Capture the cell that displays the provided text and extract its [X, Y] central coordinate. 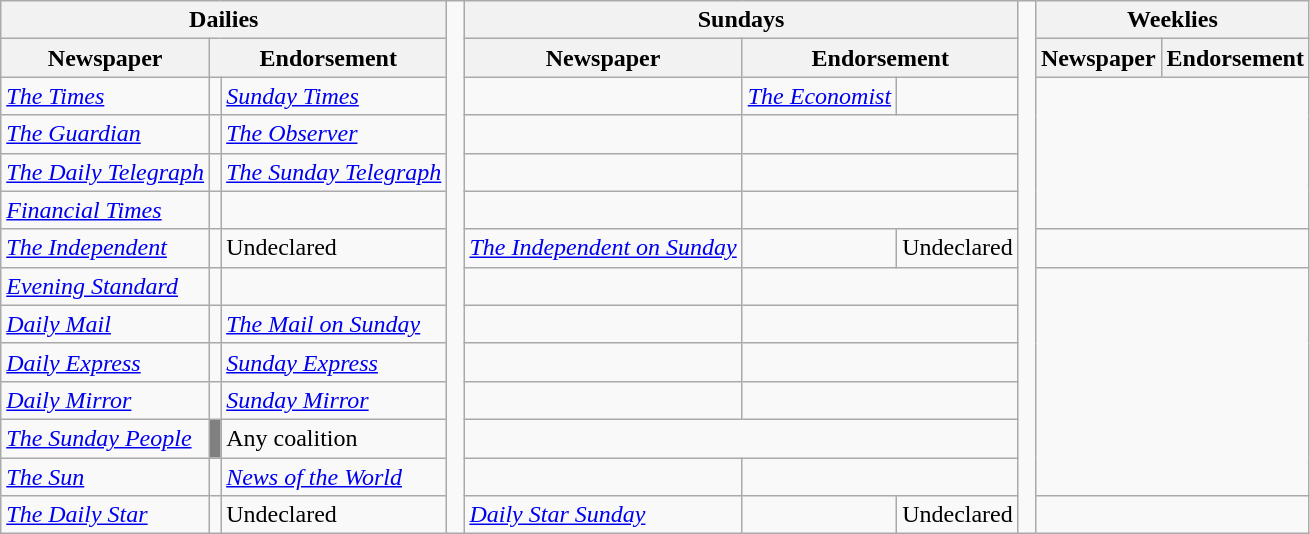
Evening Standard [106, 286]
The Sun [106, 477]
The Daily Telegraph [106, 172]
Sundays [741, 20]
The Observer [334, 134]
Sunday Times [334, 96]
The Sunday People [106, 438]
Daily Mail [106, 324]
The Independent on Sunday [603, 248]
The Guardian [106, 134]
The Sunday Telegraph [334, 172]
The Daily Star [106, 515]
Financial Times [106, 210]
The Independent [106, 248]
Daily Mirror [106, 400]
Sunday Mirror [334, 400]
Dailies [224, 20]
Sunday Express [334, 362]
The Times [106, 96]
Any coalition [334, 438]
News of the World [334, 477]
Daily Express [106, 362]
Weeklies [1172, 20]
The Mail on Sunday [334, 324]
Daily Star Sunday [603, 515]
The Economist [819, 96]
